Return the [x, y] coordinate for the center point of the cell that contains the specified text.  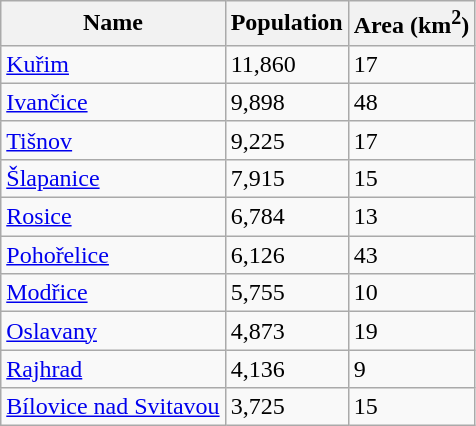
Šlapanice [113, 178]
Bílovice nad Svitavou [113, 407]
19 [412, 331]
6,784 [286, 217]
13 [412, 217]
7,915 [286, 178]
Modřice [113, 293]
9 [412, 369]
Tišnov [113, 140]
43 [412, 255]
Pohořelice [113, 255]
Rajhrad [113, 369]
Kuřim [113, 64]
Area (km2) [412, 24]
3,725 [286, 407]
Rosice [113, 217]
4,136 [286, 369]
Ivančice [113, 102]
9,898 [286, 102]
11,860 [286, 64]
Population [286, 24]
5,755 [286, 293]
9,225 [286, 140]
48 [412, 102]
10 [412, 293]
Name [113, 24]
Oslavany [113, 331]
4,873 [286, 331]
6,126 [286, 255]
